Identify which cell holds the provided text, then report its (x, y) central coordinate. 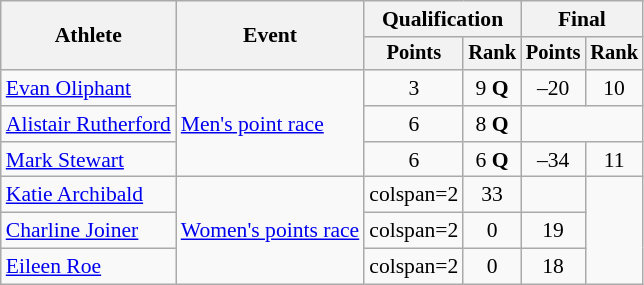
Charline Joiner (88, 231)
Evan Oliphant (88, 88)
11 (614, 160)
9 Q (492, 88)
Eileen Roe (88, 267)
10 (614, 88)
Mark Stewart (88, 160)
18 (553, 267)
Athlete (88, 36)
Event (270, 36)
33 (492, 195)
Women's points race (270, 230)
3 (414, 88)
19 (553, 231)
–20 (553, 88)
6 Q (492, 160)
8 Q (492, 124)
Qualification (442, 19)
Men's point race (270, 124)
Katie Archibald (88, 195)
–34 (553, 160)
Alistair Rutherford (88, 124)
Final (582, 19)
